Provide the (x, y) coordinate of the cell's center where the given text is located.  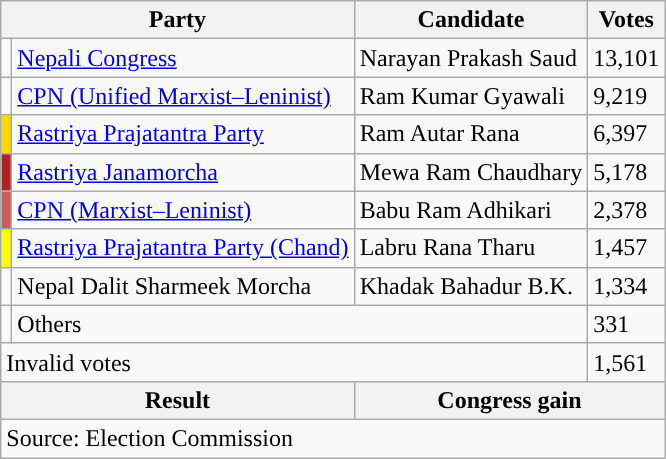
Rastriya Janamorcha (183, 172)
Others (300, 324)
Nepali Congress (183, 58)
Invalid votes (294, 362)
Congress gain (510, 400)
Result (178, 400)
5,178 (626, 172)
CPN (Unified Marxist–Leninist) (183, 96)
Votes (626, 20)
Source: Election Commission (333, 438)
Khadak Bahadur B.K. (471, 286)
Candidate (471, 20)
9,219 (626, 96)
Narayan Prakash Saud (471, 58)
Rastriya Prajatantra Party (Chand) (183, 248)
Nepal Dalit Sharmeek Morcha (183, 286)
6,397 (626, 134)
1,457 (626, 248)
Ram Kumar Gyawali (471, 96)
13,101 (626, 58)
Mewa Ram Chaudhary (471, 172)
331 (626, 324)
Labru Rana Tharu (471, 248)
Rastriya Prajatantra Party (183, 134)
CPN (Marxist–Leninist) (183, 210)
1,334 (626, 286)
Ram Autar Rana (471, 134)
Party (178, 20)
1,561 (626, 362)
2,378 (626, 210)
Babu Ram Adhikari (471, 210)
